Determine the [x, y] coordinate at the center of the cell enclosing the given text.  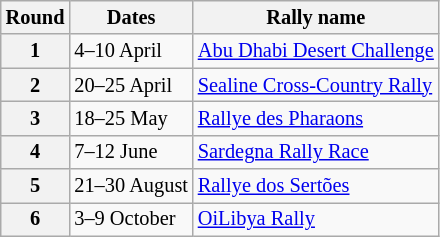
Round [36, 17]
4 [36, 152]
OiLibya Rally [316, 219]
Sealine Cross-Country Rally [316, 85]
20–25 April [131, 85]
5 [36, 186]
Rally name [316, 17]
1 [36, 51]
4–10 April [131, 51]
6 [36, 219]
Rallye des Pharaons [316, 118]
3–9 October [131, 219]
Sardegna Rally Race [316, 152]
18–25 May [131, 118]
2 [36, 85]
Dates [131, 17]
Rallye dos Sertões [316, 186]
7–12 June [131, 152]
Abu Dhabi Desert Challenge [316, 51]
21–30 August [131, 186]
3 [36, 118]
